Return [x, y] of the center of cell containing provided text 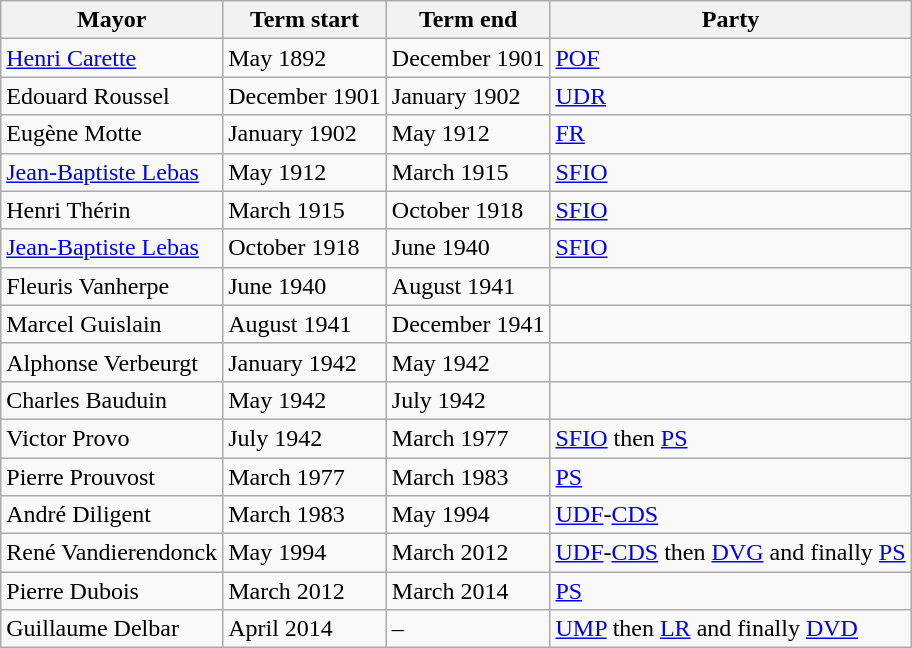
UMP then LR and finally DVD [730, 629]
March 2014 [468, 591]
Party [730, 20]
Guillaume Delbar [112, 629]
UDF-CDS then DVG and finally PS [730, 553]
Fleuris Vanherpe [112, 286]
December 1941 [468, 324]
Pierre Prouvost [112, 477]
Term start [305, 20]
January 1942 [305, 362]
May 1892 [305, 58]
SFIO then PS [730, 438]
Eugène Motte [112, 134]
– [468, 629]
Henri Carette [112, 58]
André Diligent [112, 515]
Edouard Roussel [112, 96]
Alphonse Verbeurgt [112, 362]
Marcel Guislain [112, 324]
Charles Bauduin [112, 400]
Henri Thérin [112, 210]
April 2014 [305, 629]
UDR [730, 96]
Victor Provo [112, 438]
Term end [468, 20]
René Vandierendonck [112, 553]
Mayor [112, 20]
POF [730, 58]
FR [730, 134]
Pierre Dubois [112, 591]
UDF-CDS [730, 515]
